Extract the (X, Y) coordinate from the center of the cell holding the provided text.  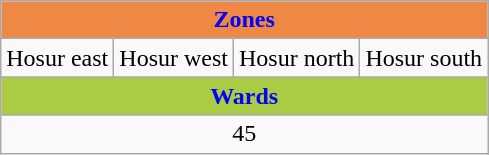
Hosur north (297, 58)
45 (244, 134)
Hosur south (424, 58)
Wards (244, 96)
Hosur east (58, 58)
Hosur west (174, 58)
Zones (244, 20)
